Provide the (x, y) coordinate of the cell's center where the given text is located.  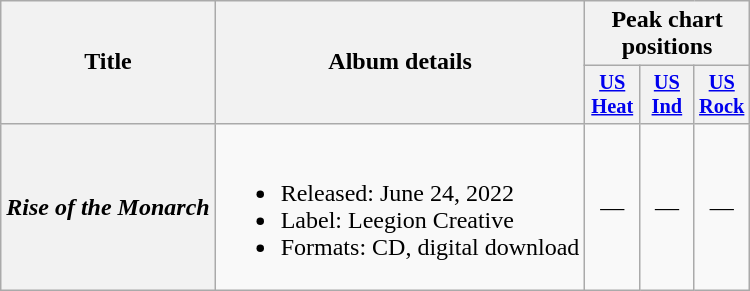
US Ind (668, 95)
US Rock (722, 95)
Rise of the Monarch (108, 206)
Title (108, 62)
US Heat (612, 95)
Peak chart positions (667, 34)
Album details (400, 62)
Released: June 24, 2022Label: Leegion CreativeFormats: CD, digital download (400, 206)
